Return [X, Y] of the center of cell containing provided text 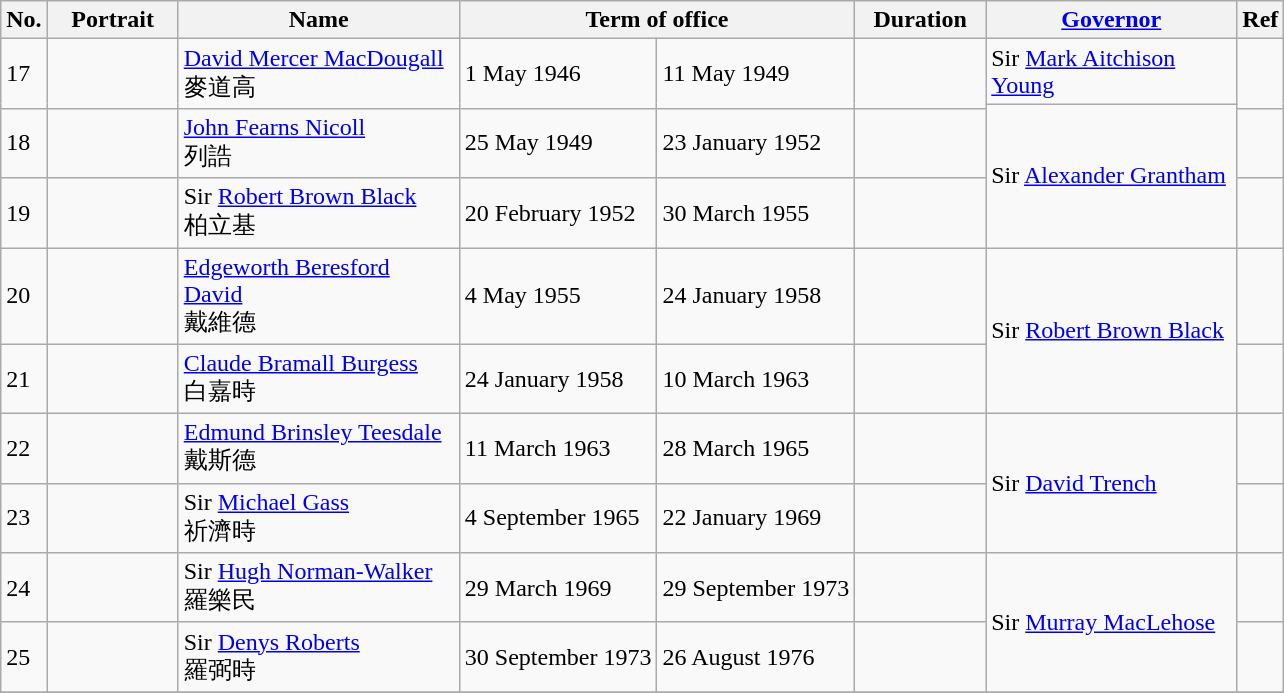
29 September 1973 [756, 588]
Sir Murray MacLehose [1112, 622]
19 [24, 213]
Claude Bramall Burgess白嘉時 [318, 379]
Sir Robert Brown Black柏立基 [318, 213]
29 March 1969 [558, 588]
23 [24, 518]
Sir Alexander Grantham [1112, 176]
Sir Hugh Norman-Walker羅樂民 [318, 588]
11 May 1949 [756, 74]
Sir Mark Aitchison Young [1112, 72]
23 January 1952 [756, 143]
22 January 1969 [756, 518]
28 March 1965 [756, 449]
David Mercer MacDougall麥道高 [318, 74]
Term of office [656, 20]
30 March 1955 [756, 213]
30 September 1973 [558, 657]
Duration [920, 20]
4 September 1965 [558, 518]
Edgeworth Beresford David戴維德 [318, 296]
18 [24, 143]
Name [318, 20]
21 [24, 379]
4 May 1955 [558, 296]
10 March 1963 [756, 379]
20 February 1952 [558, 213]
Portrait [112, 20]
22 [24, 449]
25 [24, 657]
Edmund Brinsley Teesdale戴斯德 [318, 449]
25 May 1949 [558, 143]
Ref [1260, 20]
26 August 1976 [756, 657]
1 May 1946 [558, 74]
11 March 1963 [558, 449]
Governor [1112, 20]
20 [24, 296]
Sir Robert Brown Black [1112, 331]
Sir David Trench [1112, 484]
Sir Michael Gass祈濟時 [318, 518]
John Fearns Nicoll列誥 [318, 143]
No. [24, 20]
17 [24, 74]
24 [24, 588]
Sir Denys Roberts羅弼時 [318, 657]
